Extract the [x, y] coordinate from the center of the cell holding the provided text.  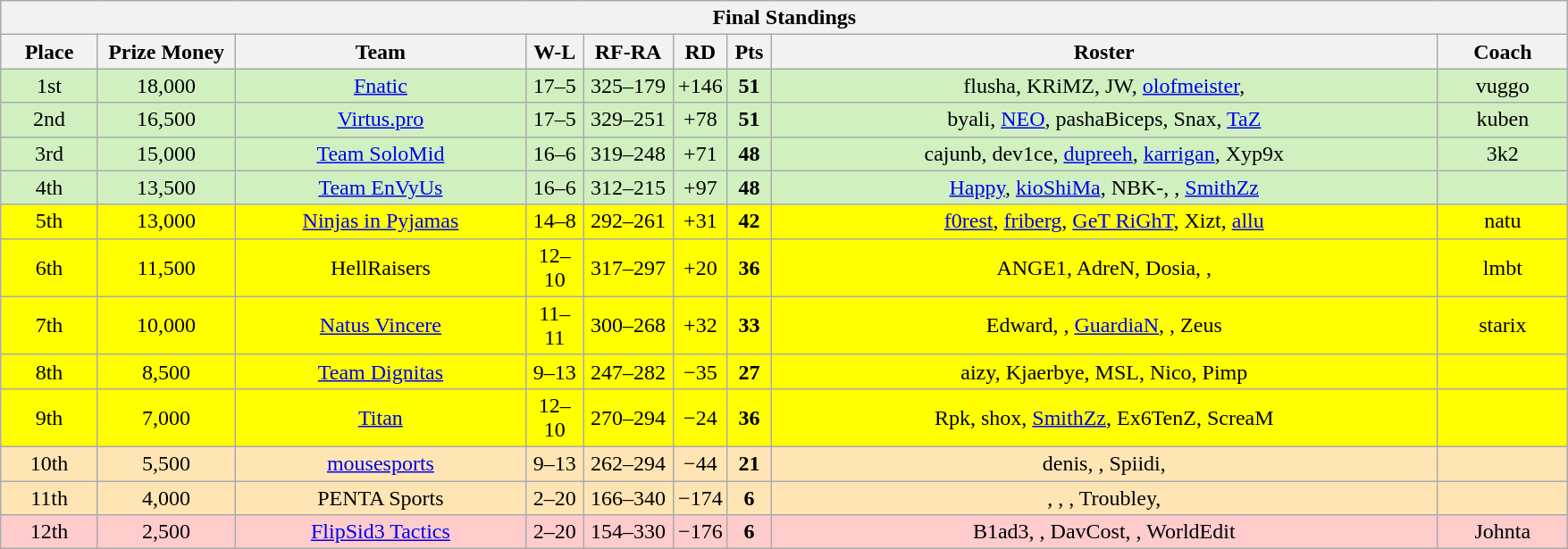
, , , Troubley, [1104, 497]
262–294 [627, 463]
+78 [700, 120]
byali, NEO, pashaBiceps, Snax, TaZ [1104, 120]
247–282 [627, 371]
Team EnVyUs [381, 187]
Team Dignitas [381, 371]
Team SoloMid [381, 154]
+32 [700, 325]
−174 [700, 497]
1st [50, 86]
Titan [381, 418]
Team [381, 52]
7,000 [166, 418]
f0rest, friberg, GeT RiGhT, Xizt, allu [1104, 221]
kuben [1503, 120]
Final Standings [784, 18]
33 [749, 325]
14–8 [555, 221]
−44 [700, 463]
21 [749, 463]
10,000 [166, 325]
flusha, KRiMZ, JW, olofmeister, [1104, 86]
vuggo [1503, 86]
HellRaisers [381, 268]
42 [749, 221]
325–179 [627, 86]
natu [1503, 221]
6th [50, 268]
3k2 [1503, 154]
3rd [50, 154]
2,500 [166, 532]
Natus Vincere [381, 325]
7th [50, 325]
−35 [700, 371]
Pts [749, 52]
FlipSid3 Tactics [381, 532]
ANGE1, AdreN, Dosia, , [1104, 268]
W-L [555, 52]
Prize Money [166, 52]
RF-RA [627, 52]
319–248 [627, 154]
16,500 [166, 120]
−24 [700, 418]
11,500 [166, 268]
Rpk, shox, SmithZz, Ex6TenZ, ScreaM [1104, 418]
Happy, kioShiMa, NBK-, , SmithZz [1104, 187]
312–215 [627, 187]
292–261 [627, 221]
27 [749, 371]
+71 [700, 154]
denis, , Spiidi, [1104, 463]
Ninjas in Pyjamas [381, 221]
11–11 [555, 325]
8th [50, 371]
9th [50, 418]
PENTA Sports [381, 497]
4th [50, 187]
lmbt [1503, 268]
+31 [700, 221]
mousesports [381, 463]
Virtus.pro [381, 120]
+146 [700, 86]
329–251 [627, 120]
13,500 [166, 187]
5,500 [166, 463]
300–268 [627, 325]
aizy, Kjaerbye, MSL, Nico, Pimp [1104, 371]
15,000 [166, 154]
+20 [700, 268]
starix [1503, 325]
−176 [700, 532]
18,000 [166, 86]
cajunb, dev1ce, dupreeh, karrigan, Xyp9x [1104, 154]
12th [50, 532]
11th [50, 497]
8,500 [166, 371]
Roster [1104, 52]
154–330 [627, 532]
Johnta [1503, 532]
Fnatic [381, 86]
270–294 [627, 418]
5th [50, 221]
10th [50, 463]
Place [50, 52]
13,000 [166, 221]
Edward, , GuardiaN, , Zeus [1104, 325]
RD [700, 52]
317–297 [627, 268]
Coach [1503, 52]
2nd [50, 120]
+97 [700, 187]
166–340 [627, 497]
B1ad3, , DavCost, , WorldEdit [1104, 532]
4,000 [166, 497]
